Scan for the cell matching the given text and deliver its [X, Y] coordinate at center. 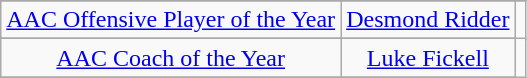
AAC Offensive Player of the Year [171, 20]
AAC Coach of the Year [171, 58]
Desmond Ridder [428, 20]
Luke Fickell [428, 58]
